Output the [x, y] coordinate of the center of the cell containing the given text.  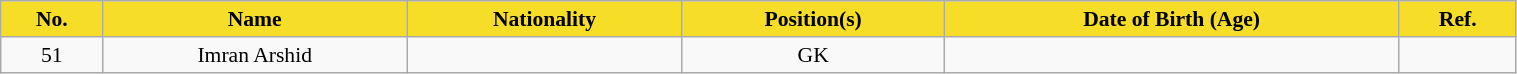
51 [52, 55]
Date of Birth (Age) [1172, 19]
GK [812, 55]
Name [255, 19]
Imran Arshid [255, 55]
No. [52, 19]
Position(s) [812, 19]
Ref. [1458, 19]
Nationality [544, 19]
